Pinpoint the cell where the given text exists, returning its (X, Y) midpoint coordinate. 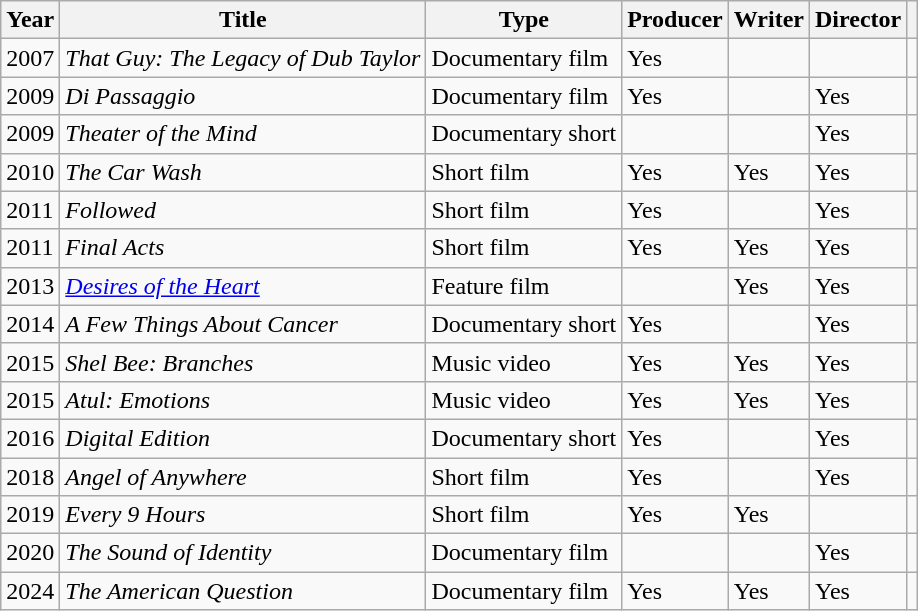
Feature film (524, 286)
The Car Wash (243, 172)
The Sound of Identity (243, 553)
Producer (676, 20)
2013 (30, 286)
Followed (243, 210)
Title (243, 20)
2018 (30, 477)
Theater of the Mind (243, 134)
2014 (30, 324)
That Guy: The Legacy of Dub Taylor (243, 58)
Di Passaggio (243, 96)
2019 (30, 515)
Digital Edition (243, 438)
Every 9 Hours (243, 515)
A Few Things About Cancer (243, 324)
Director (858, 20)
2010 (30, 172)
Year (30, 20)
The American Question (243, 591)
2007 (30, 58)
2016 (30, 438)
Shel Bee: Branches (243, 362)
Atul: Emotions (243, 400)
Desires of the Heart (243, 286)
Writer (768, 20)
Type (524, 20)
2024 (30, 591)
Angel of Anywhere (243, 477)
2020 (30, 553)
Final Acts (243, 248)
